Provide the (x, y) coordinate of the cell's center where the given text is located.  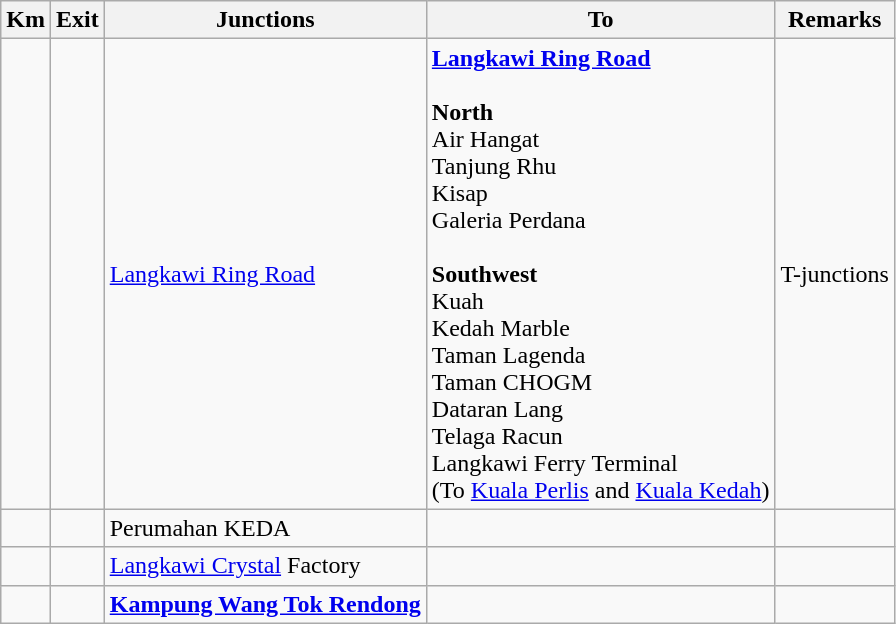
Kampung Wang Tok Rendong (265, 604)
Exit (77, 20)
T-junctions (835, 274)
Langkawi Crystal Factory (265, 566)
To (600, 20)
Km (26, 20)
Langkawi Ring Road (265, 274)
Junctions (265, 20)
Remarks (835, 20)
Perumahan KEDA (265, 528)
